Locate the cell with the specified text and output its [x, y] center coordinate. 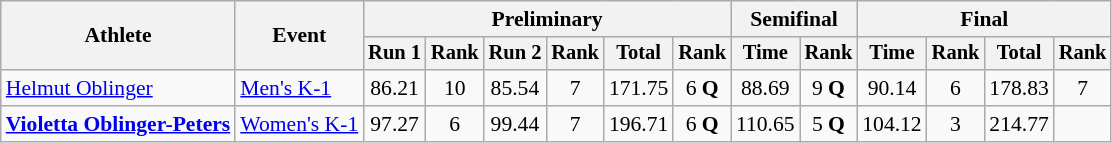
Final [984, 19]
5 Q [829, 124]
Semifinal [794, 19]
Helmut Oblinger [118, 88]
Violetta Oblinger-Peters [118, 124]
178.83 [1018, 88]
90.14 [892, 88]
110.65 [766, 124]
Run 1 [394, 54]
3 [956, 124]
Event [299, 36]
10 [455, 88]
Women's K-1 [299, 124]
196.71 [638, 124]
214.77 [1018, 124]
86.21 [394, 88]
97.27 [394, 124]
85.54 [516, 88]
171.75 [638, 88]
Athlete [118, 36]
88.69 [766, 88]
Men's K-1 [299, 88]
Preliminary [547, 19]
99.44 [516, 124]
9 Q [829, 88]
Run 2 [516, 54]
104.12 [892, 124]
